Extract the [X, Y] coordinate from the center of the cell holding the provided text.  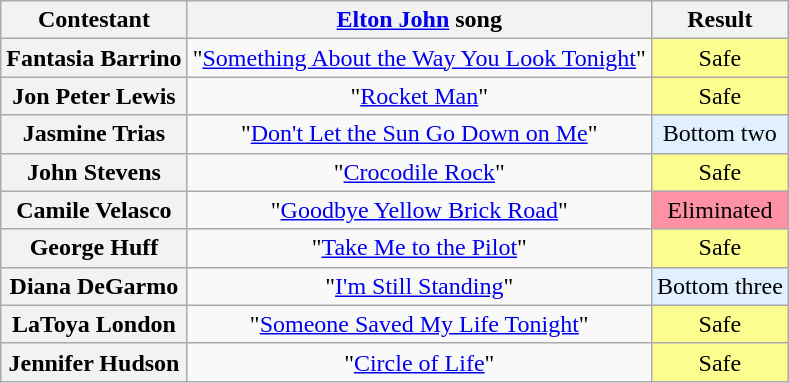
Jon Peter Lewis [94, 96]
Eliminated [720, 210]
Jennifer Hudson [94, 362]
"Circle of Life" [419, 362]
"Crocodile Rock" [419, 172]
Bottom three [720, 286]
"Take Me to the Pilot" [419, 248]
George Huff [94, 248]
Fantasia Barrino [94, 58]
"Someone Saved My Life Tonight" [419, 324]
Camile Velasco [94, 210]
"Goodbye Yellow Brick Road" [419, 210]
"Don't Let the Sun Go Down on Me" [419, 134]
Bottom two [720, 134]
"Rocket Man" [419, 96]
Result [720, 20]
LaToya London [94, 324]
"I'm Still Standing" [419, 286]
Elton John song [419, 20]
Jasmine Trias [94, 134]
Contestant [94, 20]
John Stevens [94, 172]
Diana DeGarmo [94, 286]
"Something About the Way You Look Tonight" [419, 58]
